Identify which cell holds the provided text, then report its (X, Y) central coordinate. 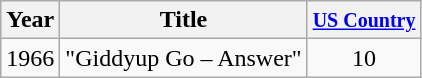
1966 (30, 58)
10 (364, 58)
US Country (364, 20)
Title (184, 20)
"Giddyup Go – Answer" (184, 58)
Year (30, 20)
